Output the [x, y] coordinate of the center of the cell containing the given text.  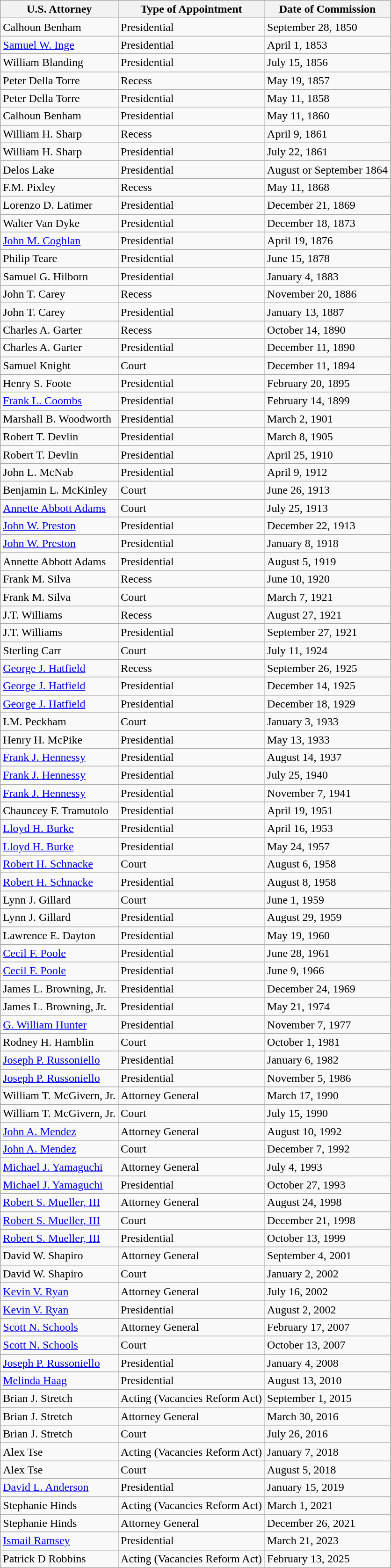
March 2, 1901 [327, 419]
April 25, 1910 [327, 454]
March 8, 1905 [327, 437]
August 27, 1921 [327, 615]
November 7, 1941 [327, 793]
January 4, 2008 [327, 1363]
Lawrence E. Dayton [59, 935]
October 27, 1993 [327, 1185]
March 21, 2023 [327, 1541]
April 16, 1953 [327, 829]
Ismail Ramsey [59, 1541]
November 5, 1986 [327, 1078]
August 14, 1937 [327, 757]
February 20, 1895 [327, 383]
May 19, 1960 [327, 935]
May 19, 1857 [327, 80]
June 1, 1959 [327, 900]
March 7, 1921 [327, 597]
April 9, 1861 [327, 134]
February 14, 1899 [327, 401]
Henry H. McPike [59, 739]
William Blanding [59, 63]
December 18, 1929 [327, 704]
May 11, 1860 [327, 116]
August 29, 1959 [327, 918]
January 13, 1887 [327, 312]
Sterling Carr [59, 650]
August 24, 1998 [327, 1203]
Samuel G. Hilborn [59, 277]
December 11, 1894 [327, 365]
September 28, 1850 [327, 27]
August 10, 1992 [327, 1131]
July 25, 1913 [327, 508]
September 26, 1925 [327, 668]
John L. McNab [59, 472]
January 7, 2018 [327, 1452]
November 20, 1886 [327, 294]
June 26, 1913 [327, 490]
December 18, 1873 [327, 223]
July 4, 1993 [327, 1167]
October 1, 1981 [327, 1042]
April 19, 1951 [327, 811]
September 4, 2001 [327, 1256]
December 22, 1913 [327, 526]
August 2, 2002 [327, 1309]
Philip Teare [59, 259]
March 1, 2021 [327, 1505]
August 5, 1919 [327, 562]
Delos Lake [59, 169]
December 24, 1969 [327, 989]
July 22, 1861 [327, 152]
June 10, 1920 [327, 579]
John M. Coghlan [59, 241]
Chauncey F. Tramutolo [59, 811]
Henry S. Foote [59, 383]
David L. Anderson [59, 1488]
April 9, 1912 [327, 472]
Type of Appointment [192, 9]
Samuel Knight [59, 365]
April 19, 1876 [327, 241]
May 24, 1957 [327, 846]
Benjamin L. McKinley [59, 490]
Rodney H. Hamblin [59, 1042]
October 14, 1890 [327, 330]
Melinda Haag [59, 1381]
January 8, 1918 [327, 544]
December 21, 1869 [327, 205]
Samuel W. Inge [59, 45]
December 11, 1890 [327, 348]
January 15, 2019 [327, 1488]
July 15, 1856 [327, 63]
May 11, 1868 [327, 187]
July 11, 1924 [327, 650]
December 14, 1925 [327, 686]
January 3, 1933 [327, 722]
Lorenzo D. Latimer [59, 205]
May 11, 1858 [327, 98]
February 17, 2007 [327, 1327]
June 28, 1961 [327, 953]
January 2, 2002 [327, 1274]
June 15, 1878 [327, 259]
F.M. Pixley [59, 187]
Patrick D Robbins [59, 1559]
October 13, 2007 [327, 1345]
May 21, 1974 [327, 1006]
July 25, 1940 [327, 775]
July 15, 1990 [327, 1114]
August or September 1864 [327, 169]
March 17, 1990 [327, 1096]
August 6, 1958 [327, 864]
Date of Commission [327, 9]
October 13, 1999 [327, 1238]
March 30, 2016 [327, 1416]
July 26, 2016 [327, 1434]
December 26, 2021 [327, 1523]
January 4, 1883 [327, 277]
February 13, 2025 [327, 1559]
November 7, 1977 [327, 1024]
May 13, 1933 [327, 739]
December 21, 1998 [327, 1220]
January 6, 1982 [327, 1060]
August 8, 1958 [327, 882]
I.M. Peckham [59, 722]
U.S. Attorney [59, 9]
Frank L. Coombs [59, 401]
Walter Van Dyke [59, 223]
August 13, 2010 [327, 1381]
September 1, 2015 [327, 1399]
July 16, 2002 [327, 1291]
Marshall B. Woodworth [59, 419]
December 7, 1992 [327, 1149]
June 9, 1966 [327, 971]
September 27, 1921 [327, 633]
April 1, 1853 [327, 45]
G. William Hunter [59, 1024]
August 5, 2018 [327, 1470]
